From the cell containing the given text, extract its center point as [X, Y] coordinate. 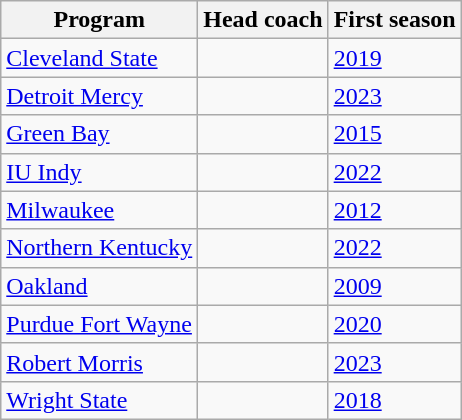
Detroit Mercy [100, 96]
Green Bay [100, 134]
Robert Morris [100, 362]
Milwaukee [100, 210]
Head coach [263, 20]
2015 [394, 134]
Northern Kentucky [100, 248]
Wright State [100, 400]
Cleveland State [100, 58]
IU Indy [100, 172]
2018 [394, 400]
Oakland [100, 286]
2019 [394, 58]
2020 [394, 324]
First season [394, 20]
2012 [394, 210]
2009 [394, 286]
Program [100, 20]
Purdue Fort Wayne [100, 324]
